Capture the cell that displays the provided text and extract its [X, Y] central coordinate. 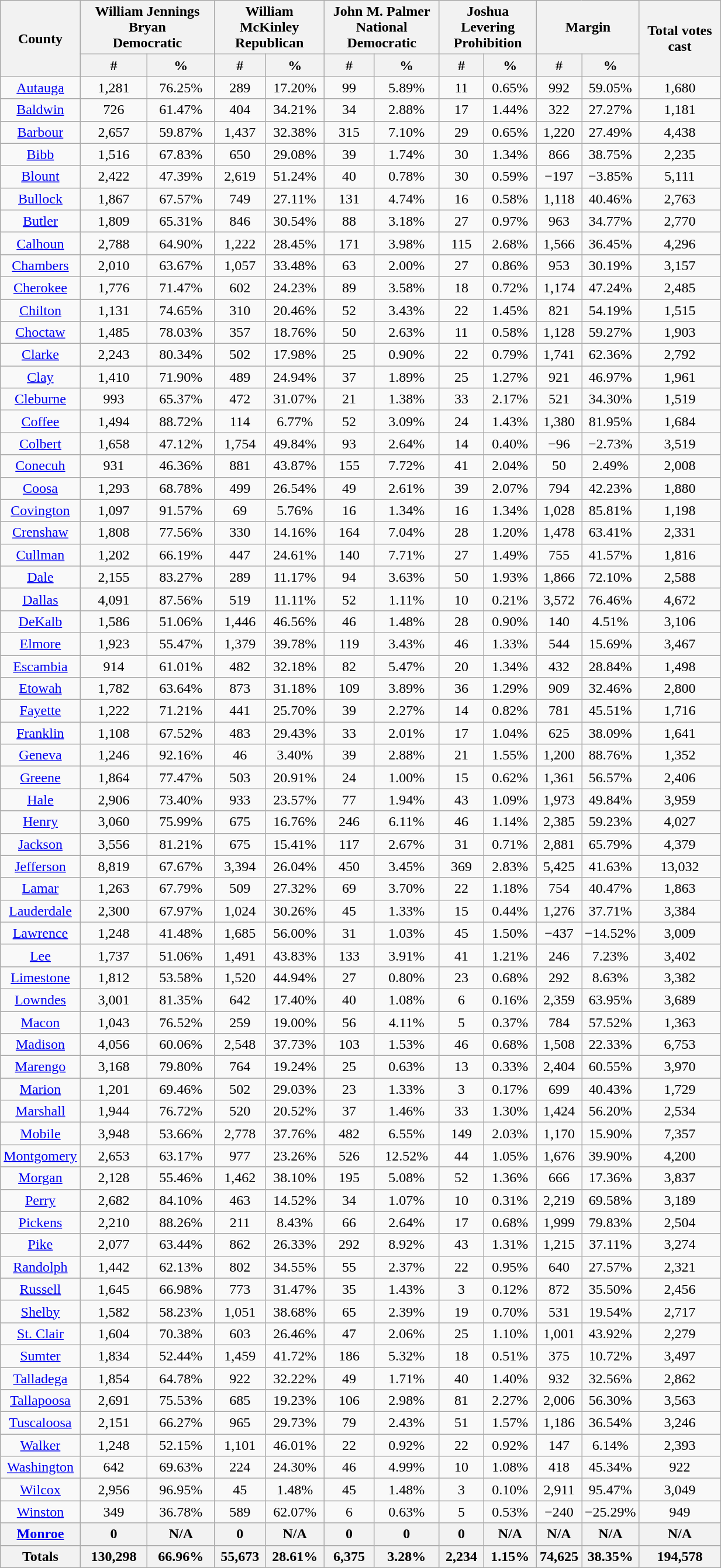
4,379 [679, 844]
39.78% [295, 644]
195 [350, 1178]
2,279 [679, 1334]
1.44% [510, 110]
1,174 [559, 288]
949 [679, 1512]
13 [461, 1067]
349 [113, 1512]
2,717 [679, 1311]
Blount [40, 177]
2.07% [510, 488]
749 [240, 199]
2,906 [113, 800]
0.16% [510, 1000]
211 [240, 1222]
Bibb [40, 154]
65.79% [610, 844]
1.11% [407, 599]
1,263 [113, 889]
77 [350, 800]
41.72% [295, 1356]
19.00% [295, 1023]
Mobile [40, 1134]
1,281 [113, 88]
36.78% [181, 1512]
66.96% [181, 1556]
1,582 [113, 1311]
Calhoun [40, 243]
63.44% [181, 1245]
2,881 [559, 844]
Bullock [40, 199]
1.21% [510, 955]
Lamar [40, 889]
2,404 [559, 1067]
10.72% [610, 1356]
0.78% [407, 177]
2,619 [240, 177]
67.52% [181, 733]
1,741 [559, 355]
14.52% [295, 1200]
70.38% [181, 1334]
64.90% [181, 243]
1,880 [679, 488]
2.01% [407, 733]
531 [559, 1311]
32.56% [610, 1378]
3,556 [113, 844]
−197 [559, 177]
5.89% [407, 88]
Dale [40, 577]
2,219 [559, 1200]
3.63% [407, 577]
589 [240, 1512]
2,691 [113, 1401]
Colbert [40, 444]
2,956 [113, 1490]
92.16% [181, 755]
3,106 [679, 621]
Coffee [40, 422]
1,776 [113, 288]
51.24% [295, 177]
1.53% [407, 1045]
483 [240, 733]
75.99% [181, 822]
8.92% [407, 1245]
32.46% [610, 689]
463 [240, 1200]
41.63% [610, 866]
1,586 [113, 621]
3,246 [679, 1423]
94 [350, 577]
17.98% [295, 355]
1,641 [679, 733]
2,534 [679, 1111]
63.67% [181, 265]
1,999 [559, 1222]
Walker [40, 1445]
489 [240, 377]
1,215 [559, 1245]
1.20% [510, 533]
54.19% [610, 310]
23.26% [295, 1156]
1,684 [679, 422]
3,563 [679, 1401]
0.97% [510, 221]
625 [559, 733]
40.47% [610, 889]
66.98% [181, 1289]
0.95% [510, 1267]
1.49% [510, 555]
133 [350, 955]
7.04% [407, 533]
2.06% [407, 1334]
3.45% [407, 866]
1,410 [113, 377]
315 [350, 132]
DeKalb [40, 621]
Jackson [40, 844]
2.67% [407, 844]
55,673 [240, 1556]
Washington [40, 1467]
47.24% [610, 288]
55.47% [181, 644]
79.80% [181, 1067]
603 [240, 1334]
38.09% [610, 733]
Cullman [40, 555]
1,043 [113, 1023]
Pike [40, 1245]
1,446 [240, 621]
881 [240, 466]
Coosa [40, 488]
1,515 [679, 310]
2.83% [510, 866]
1.29% [510, 689]
85.81% [610, 510]
28.45% [295, 243]
11.17% [295, 577]
3.70% [407, 889]
30.54% [295, 221]
79.83% [610, 1222]
7.72% [407, 466]
34.21% [295, 110]
784 [559, 1023]
1,834 [113, 1356]
82 [350, 666]
3,519 [679, 444]
2.49% [610, 466]
46.36% [181, 466]
931 [113, 466]
71.90% [181, 377]
3,189 [679, 1200]
3,049 [679, 1490]
1,903 [679, 333]
3,402 [679, 955]
1,170 [559, 1134]
404 [240, 110]
2,485 [679, 288]
76.72% [181, 1111]
1,808 [113, 533]
18.76% [295, 333]
1.31% [510, 1245]
63.41% [610, 533]
52.44% [181, 1356]
44 [461, 1156]
67.97% [181, 911]
30.19% [610, 265]
2,393 [679, 1445]
0.59% [510, 177]
149 [461, 1134]
357 [240, 333]
Chambers [40, 265]
52.15% [181, 1445]
932 [559, 1378]
640 [559, 1267]
2.98% [407, 1401]
6.77% [295, 422]
26.54% [295, 488]
Escambia [40, 666]
147 [559, 1445]
2,778 [240, 1134]
794 [559, 488]
3,009 [679, 933]
2,006 [559, 1401]
61.47% [181, 110]
43.92% [610, 1334]
2,406 [679, 778]
1,680 [679, 88]
15.41% [295, 844]
77.56% [181, 533]
1,101 [240, 1445]
Cherokee [40, 288]
8.43% [295, 1222]
726 [113, 110]
1,057 [240, 265]
131 [350, 199]
William Jennings BryanDemocratic [147, 27]
103 [350, 1045]
Butler [40, 221]
1,866 [559, 577]
7.71% [407, 555]
3,394 [240, 866]
16.76% [295, 822]
Totals [40, 1556]
2,210 [113, 1222]
1,566 [559, 243]
821 [559, 310]
1,491 [240, 955]
2,321 [679, 1267]
1,604 [113, 1334]
977 [240, 1156]
375 [559, 1356]
36.54% [610, 1423]
0.80% [407, 978]
2,234 [461, 1556]
23.57% [295, 800]
Henry [40, 822]
2,010 [113, 265]
88.26% [181, 1222]
63.95% [610, 1000]
13,032 [679, 866]
2,682 [113, 1200]
68.78% [181, 488]
67.83% [181, 154]
3,970 [679, 1067]
24.61% [295, 555]
130,298 [113, 1556]
47.12% [181, 444]
0.31% [510, 1200]
41.57% [610, 555]
−240 [559, 1512]
873 [240, 689]
602 [240, 288]
Sumter [40, 1356]
William McKinleyRepublican [270, 27]
64.78% [181, 1378]
5.32% [407, 1356]
Marshall [40, 1111]
1,462 [240, 1178]
Franklin [40, 733]
78.03% [181, 333]
764 [240, 1067]
Greene [40, 778]
53.66% [181, 1134]
31.47% [295, 1289]
2,456 [679, 1289]
2,504 [679, 1222]
76.46% [610, 599]
34.55% [295, 1267]
0.51% [510, 1356]
953 [559, 265]
59.23% [610, 822]
30.26% [295, 911]
95.47% [610, 1490]
224 [240, 1467]
37.71% [610, 911]
1,508 [559, 1045]
29.43% [295, 733]
89 [350, 288]
Lowndes [40, 1000]
6,753 [679, 1045]
2,151 [113, 1423]
2,657 [113, 132]
Choctaw [40, 333]
1,716 [679, 711]
447 [240, 555]
2,788 [113, 243]
4.74% [407, 199]
96.95% [181, 1490]
Tallapoosa [40, 1401]
0.12% [510, 1289]
27.11% [295, 199]
0.40% [510, 444]
Tuscaloosa [40, 1423]
5.76% [295, 510]
2,763 [679, 199]
80.34% [181, 355]
73.40% [181, 800]
19.24% [295, 1067]
7.10% [407, 132]
1,961 [679, 377]
666 [559, 1178]
909 [559, 689]
24.94% [295, 377]
Marengo [40, 1067]
441 [240, 711]
1,812 [113, 978]
432 [559, 666]
2.39% [407, 1311]
2,588 [679, 577]
1,200 [559, 755]
Crenshaw [40, 533]
4,672 [679, 599]
3.89% [407, 689]
38.10% [295, 1178]
74,625 [559, 1556]
Talladega [40, 1378]
1.45% [510, 310]
1,459 [240, 1356]
699 [559, 1089]
5,425 [559, 866]
Geneva [40, 755]
1.09% [510, 800]
369 [461, 866]
17.36% [610, 1178]
County [40, 39]
5,111 [679, 177]
Clarke [40, 355]
Marion [40, 1089]
1,478 [559, 533]
66 [350, 1222]
1,809 [113, 221]
Lawrence [40, 933]
1.10% [510, 1334]
1.93% [510, 577]
2,770 [679, 221]
1,001 [559, 1334]
Wilcox [40, 1490]
72.10% [610, 577]
330 [240, 533]
6,375 [350, 1556]
−3.85% [610, 177]
2,077 [113, 1245]
66.27% [181, 1423]
3,157 [679, 265]
1,352 [679, 755]
310 [240, 310]
28.61% [295, 1556]
Shelby [40, 1311]
933 [240, 800]
63.17% [181, 1156]
32.38% [295, 132]
650 [240, 154]
171 [350, 243]
1,293 [113, 488]
846 [240, 221]
40.43% [610, 1089]
37.11% [610, 1245]
3,384 [679, 911]
34.77% [610, 221]
27.49% [610, 132]
12.52% [407, 1156]
62.36% [610, 355]
1.03% [407, 933]
1,737 [113, 955]
526 [350, 1156]
0.10% [510, 1490]
84.10% [181, 1200]
Conecuh [40, 466]
55.46% [181, 1178]
46.56% [295, 621]
1.05% [510, 1156]
58.23% [181, 1311]
1,363 [679, 1023]
55 [350, 1267]
Margin [588, 27]
1.38% [407, 399]
3.58% [407, 288]
St. Clair [40, 1334]
3.18% [407, 221]
60.55% [610, 1067]
1,816 [679, 555]
35.50% [610, 1289]
1,864 [113, 778]
1,051 [240, 1311]
Fayette [40, 711]
14.16% [295, 533]
2.43% [407, 1423]
802 [240, 1267]
509 [240, 889]
2.17% [510, 399]
88.76% [610, 755]
963 [559, 221]
20.52% [295, 1111]
29 [461, 132]
47.39% [181, 177]
59.27% [610, 333]
71.21% [181, 711]
0.17% [510, 1089]
1.14% [510, 822]
1.36% [510, 1178]
0.33% [510, 1067]
46.01% [295, 1445]
69.58% [610, 1200]
450 [350, 866]
8.63% [610, 978]
−437 [559, 933]
1,782 [113, 689]
Limestone [40, 978]
0.71% [510, 844]
1.15% [510, 1556]
65.31% [181, 221]
29.08% [295, 154]
−25.29% [610, 1512]
Autauga [40, 88]
4,200 [679, 1156]
781 [559, 711]
32.22% [295, 1378]
88.72% [181, 422]
8,819 [113, 866]
0.86% [510, 265]
38.75% [610, 154]
3,959 [679, 800]
1,380 [559, 422]
1,729 [679, 1089]
66.19% [181, 555]
3.40% [295, 755]
499 [240, 488]
42.23% [610, 488]
31.18% [295, 689]
22.33% [610, 1045]
37.76% [295, 1134]
1.07% [407, 1200]
71.47% [181, 288]
Cleburne [40, 399]
Madison [40, 1045]
60.06% [181, 1045]
2,653 [113, 1156]
63.64% [181, 689]
2.03% [510, 1134]
4,091 [113, 599]
Lauderdale [40, 911]
1,494 [113, 422]
56.20% [610, 1111]
0.21% [510, 599]
39.90% [610, 1156]
992 [559, 88]
1.00% [407, 778]
3,948 [113, 1134]
76.52% [181, 1023]
41.48% [181, 933]
57.52% [610, 1023]
862 [240, 1245]
36.45% [610, 243]
1,128 [559, 333]
1,181 [679, 110]
3,274 [679, 1245]
2,243 [113, 355]
1,097 [113, 510]
0.44% [510, 911]
7,357 [679, 1134]
20.91% [295, 778]
69.63% [181, 1467]
1,186 [559, 1423]
99 [350, 88]
59.05% [610, 88]
1.30% [510, 1111]
88 [350, 221]
1,220 [559, 132]
Pickens [40, 1222]
106 [350, 1401]
0.37% [510, 1023]
1,131 [113, 310]
1.57% [510, 1423]
2.04% [510, 466]
87.56% [181, 599]
115 [461, 243]
1.50% [510, 933]
1.40% [510, 1378]
0.70% [510, 1311]
67.57% [181, 199]
93 [350, 444]
56.57% [610, 778]
45.34% [610, 1467]
1,867 [113, 199]
3,689 [679, 1000]
1.89% [407, 377]
1,658 [113, 444]
1,685 [240, 933]
20 [461, 666]
3,168 [113, 1067]
53.58% [181, 978]
2,548 [240, 1045]
1,028 [559, 510]
186 [350, 1356]
67.67% [181, 866]
65 [350, 1311]
44.94% [295, 978]
81.21% [181, 844]
5.08% [407, 1178]
John M. PalmerNational Democratic [382, 27]
27.27% [610, 110]
521 [559, 399]
Chilton [40, 310]
1.18% [510, 889]
1.27% [510, 377]
1,361 [559, 778]
62.07% [295, 1512]
114 [240, 422]
−2.73% [610, 444]
24.30% [295, 1467]
4.99% [407, 1467]
0.79% [510, 355]
1,442 [113, 1267]
1,437 [240, 132]
1,754 [240, 444]
3.98% [407, 243]
1,118 [559, 199]
91.57% [181, 510]
67.79% [181, 889]
4.11% [407, 1023]
69.46% [181, 1089]
1,246 [113, 755]
Covington [40, 510]
685 [240, 1401]
81 [461, 1401]
Montgomery [40, 1156]
Winston [40, 1512]
3.91% [407, 955]
3,497 [679, 1356]
25.70% [295, 711]
1.46% [407, 1111]
7.23% [610, 955]
Baldwin [40, 110]
Elmore [40, 644]
755 [559, 555]
1,520 [240, 978]
2.61% [407, 488]
79 [350, 1423]
194,578 [679, 1556]
3,572 [559, 599]
11.11% [295, 599]
0.72% [510, 288]
26.33% [295, 1245]
24.23% [295, 288]
5.47% [407, 666]
1,485 [113, 333]
1,973 [559, 800]
117 [350, 844]
74.65% [181, 310]
3,001 [113, 1000]
2,155 [113, 577]
2,800 [679, 689]
27.57% [610, 1267]
2,235 [679, 154]
81.95% [610, 422]
Barbour [40, 132]
754 [559, 889]
0.82% [510, 711]
3,060 [113, 822]
Lee [40, 955]
−14.52% [610, 933]
28.84% [610, 666]
872 [559, 1289]
1,201 [113, 1089]
6.14% [610, 1445]
1,024 [240, 911]
2,128 [113, 1178]
19.54% [610, 1311]
43.83% [295, 955]
259 [240, 1023]
3,382 [679, 978]
322 [559, 110]
2,359 [559, 1000]
62.13% [181, 1267]
472 [240, 399]
15.69% [610, 644]
2.00% [407, 265]
4,027 [679, 822]
0.62% [510, 778]
63 [350, 265]
Randolph [40, 1267]
17.20% [295, 88]
1,854 [113, 1378]
1.74% [407, 154]
15.90% [610, 1134]
3,837 [679, 1178]
164 [350, 533]
1,202 [113, 555]
36 [461, 689]
35 [350, 1289]
59.87% [181, 132]
46.97% [610, 377]
83.27% [181, 577]
Macon [40, 1023]
75.53% [181, 1401]
1,424 [559, 1111]
3,467 [679, 644]
Dallas [40, 599]
1,276 [559, 911]
1,108 [113, 733]
Russell [40, 1289]
Morgan [40, 1178]
519 [240, 599]
38.68% [295, 1311]
866 [559, 154]
33.48% [295, 265]
773 [240, 1289]
418 [559, 1467]
Total votes cast [679, 39]
1,498 [679, 666]
Jefferson [40, 866]
1,379 [240, 644]
77.47% [181, 778]
Joshua LeveringProhibition [488, 27]
520 [240, 1111]
2.68% [510, 243]
26.46% [295, 1334]
Monroe [40, 1534]
3.28% [407, 1556]
503 [240, 778]
6.55% [407, 1134]
1,676 [559, 1156]
−96 [559, 444]
19.23% [295, 1401]
3.09% [407, 422]
921 [559, 377]
27.32% [295, 889]
Etowah [40, 689]
2,862 [679, 1378]
6.11% [407, 822]
4,438 [679, 132]
965 [240, 1423]
43.87% [295, 466]
81.35% [181, 1000]
0.53% [510, 1512]
19 [461, 1311]
2,331 [679, 533]
Hale [40, 800]
2,422 [113, 177]
4,056 [113, 1045]
155 [350, 466]
32.18% [295, 666]
1,863 [679, 889]
47 [350, 1334]
4.51% [610, 621]
1,944 [113, 1111]
56.30% [610, 1401]
2,911 [559, 1490]
4,296 [679, 243]
76.25% [181, 88]
45.51% [610, 711]
29.03% [295, 1089]
65.37% [181, 399]
544 [559, 644]
38.35% [610, 1556]
26.04% [295, 866]
993 [113, 399]
2,008 [679, 466]
Clay [40, 377]
17.40% [295, 1000]
2.37% [407, 1267]
914 [113, 666]
109 [350, 689]
1,198 [679, 510]
1.55% [510, 755]
1.71% [407, 1378]
1.94% [407, 800]
20.46% [295, 310]
2.63% [407, 333]
56 [350, 1023]
1,923 [113, 644]
2,300 [113, 911]
1.04% [510, 733]
Perry [40, 1200]
1,645 [113, 1289]
1,516 [113, 154]
56.00% [295, 933]
1,519 [679, 399]
61.01% [181, 666]
51 [461, 1423]
40.46% [610, 199]
2,792 [679, 355]
34.30% [610, 399]
37.73% [295, 1045]
2,385 [559, 822]
31.07% [295, 399]
119 [350, 644]
29.73% [295, 1423]
